Output the (x, y) coordinate of the center of the cell containing the given text.  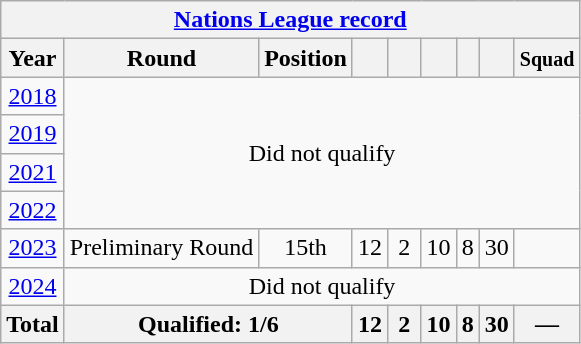
Nations League record (290, 20)
Round (161, 58)
2019 (33, 134)
2024 (33, 286)
Squad (547, 58)
Total (33, 324)
— (547, 324)
Position (306, 58)
2018 (33, 96)
Preliminary Round (161, 248)
2022 (33, 210)
2023 (33, 248)
15th (306, 248)
2021 (33, 172)
Year (33, 58)
Qualified: 1/6 (208, 324)
